From the cell containing the given text, extract its center point as (X, Y) coordinate. 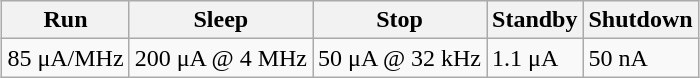
Shutdown (640, 20)
Sleep (220, 20)
1.1 μA (535, 58)
50 nA (640, 58)
50 μA @ 32 kHz (400, 58)
85 μA/MHz (66, 58)
Stop (400, 20)
200 μA @ 4 MHz (220, 58)
Run (66, 20)
Standby (535, 20)
